Locate the cell with the specified text and output its (X, Y) center coordinate. 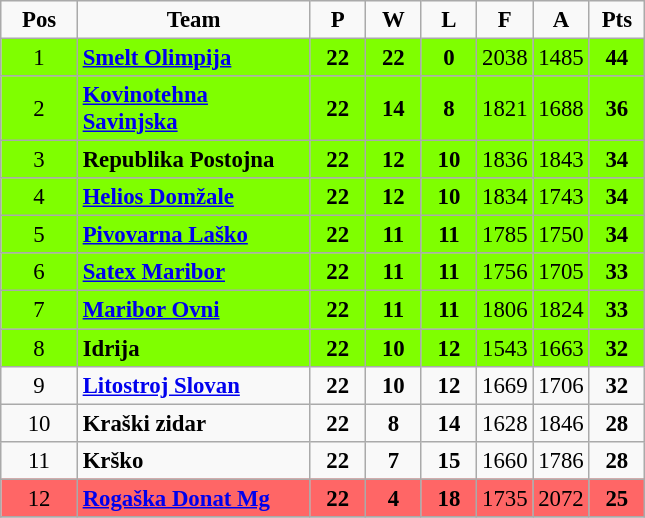
Pivovarna Laško (194, 235)
1785 (505, 235)
1705 (561, 273)
Smelt Olimpija (194, 58)
1 (40, 58)
Litostroj Slovan (194, 385)
2072 (561, 498)
1824 (561, 310)
Team (194, 20)
2 (40, 108)
Maribor Ovni (194, 310)
1660 (505, 460)
Krško (194, 460)
1735 (505, 498)
A (561, 20)
1688 (561, 108)
1543 (505, 348)
9 (40, 385)
18 (449, 498)
Pts (617, 20)
1806 (505, 310)
1706 (561, 385)
L (449, 20)
44 (617, 58)
Kovinotehna Savinjska (194, 108)
15 (449, 460)
Kraški zidar (194, 423)
Helios Domžale (194, 197)
1756 (505, 273)
1628 (505, 423)
1834 (505, 197)
1846 (561, 423)
1663 (561, 348)
1836 (505, 160)
1669 (505, 385)
3 (40, 160)
1786 (561, 460)
25 (617, 498)
1743 (561, 197)
1750 (561, 235)
36 (617, 108)
F (505, 20)
Rogaška Donat Mg (194, 498)
Idrija (194, 348)
1843 (561, 160)
W (394, 20)
1821 (505, 108)
Satex Maribor (194, 273)
Pos (40, 20)
6 (40, 273)
0 (449, 58)
2038 (505, 58)
Republika Postojna (194, 160)
1485 (561, 58)
P (338, 20)
5 (40, 235)
